Provide the (X, Y) coordinate of the cell's center where the given text is located.  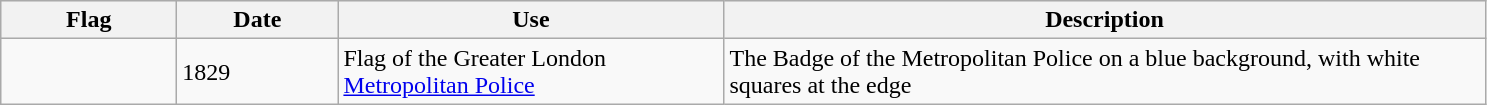
Flag of the Greater London Metropolitan Police (531, 72)
1829 (258, 72)
The Badge of the Metropolitan Police on a blue background, with white squares at the edge (1104, 72)
Description (1104, 20)
Flag (89, 20)
Use (531, 20)
Date (258, 20)
